Determine the (x, y) coordinate at the center of the cell enclosing the given text.  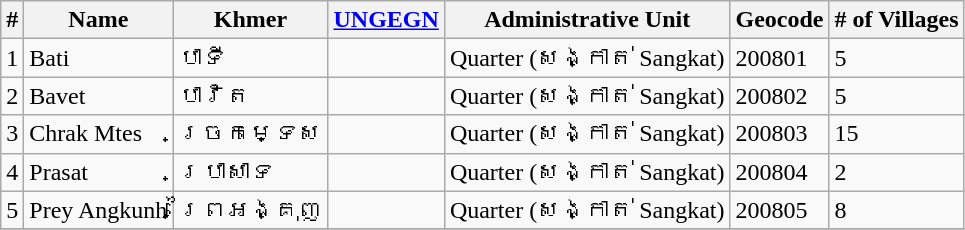
200801 (780, 58)
បាទី (250, 58)
1 (12, 58)
200803 (780, 134)
Bati (98, 58)
Name (98, 20)
Geocode (780, 20)
# (12, 20)
# of Villages (896, 20)
Bavet (98, 96)
បាវិត (250, 96)
8 (896, 210)
200805 (780, 210)
Prasat (98, 172)
Khmer (250, 20)
Administrative Unit (587, 20)
200802 (780, 96)
Prey Angkunh (98, 210)
Chrak Mtes (98, 134)
UNGEGN (386, 20)
200804 (780, 172)
4 (12, 172)
3 (12, 134)
15 (896, 134)
ច្រកម្ទេស (250, 134)
ព្រៃអង្គុញ (250, 210)
ប្រាសាទ (250, 172)
